Pinpoint the cell where the given text exists, returning its (X, Y) midpoint coordinate. 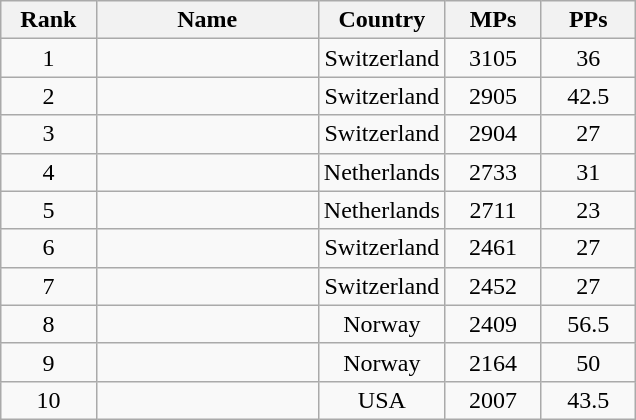
2461 (492, 248)
7 (48, 286)
MPs (492, 20)
Rank (48, 20)
2409 (492, 324)
43.5 (588, 400)
2905 (492, 96)
23 (588, 210)
36 (588, 58)
9 (48, 362)
3105 (492, 58)
PPs (588, 20)
31 (588, 172)
5 (48, 210)
3 (48, 134)
1 (48, 58)
2733 (492, 172)
8 (48, 324)
2904 (492, 134)
USA (382, 400)
6 (48, 248)
10 (48, 400)
Country (382, 20)
2164 (492, 362)
2711 (492, 210)
4 (48, 172)
2007 (492, 400)
56.5 (588, 324)
2 (48, 96)
50 (588, 362)
2452 (492, 286)
Name (207, 20)
42.5 (588, 96)
